Identify which cell holds the provided text, then report its (X, Y) central coordinate. 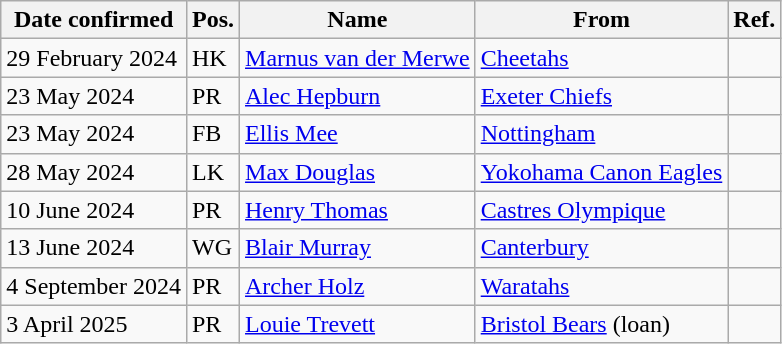
Marnus van der Merwe (358, 58)
Nottingham (602, 134)
Castres Olympique (602, 210)
10 June 2024 (94, 210)
Henry Thomas (358, 210)
Max Douglas (358, 172)
Date confirmed (94, 20)
Waratahs (602, 286)
Louie Trevett (358, 324)
Bristol Bears (loan) (602, 324)
Ref. (754, 20)
Cheetahs (602, 58)
Pos. (212, 20)
Canterbury (602, 248)
Yokohama Canon Eagles (602, 172)
Archer Holz (358, 286)
Blair Murray (358, 248)
Name (358, 20)
FB (212, 134)
28 May 2024 (94, 172)
LK (212, 172)
3 April 2025 (94, 324)
From (602, 20)
Ellis Mee (358, 134)
WG (212, 248)
29 February 2024 (94, 58)
13 June 2024 (94, 248)
4 September 2024 (94, 286)
HK (212, 58)
Exeter Chiefs (602, 96)
Alec Hepburn (358, 96)
